For the text-containing cell, return its midpoint in (X, Y) coordinate format. 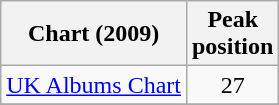
UK Albums Chart (94, 85)
Chart (2009) (94, 34)
Peakposition (232, 34)
27 (232, 85)
